Return the [x, y] coordinate for the center point of the cell that contains the specified text.  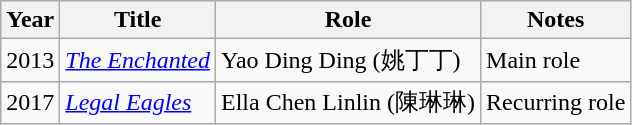
Ella Chen Linlin (陳琳琳) [348, 102]
Legal Eagles [138, 102]
2017 [30, 102]
2013 [30, 60]
Recurring role [556, 102]
Yao Ding Ding (姚丁丁) [348, 60]
Notes [556, 20]
Year [30, 20]
Main role [556, 60]
Title [138, 20]
The Enchanted [138, 60]
Role [348, 20]
